Identify which cell holds the provided text, then report its [x, y] central coordinate. 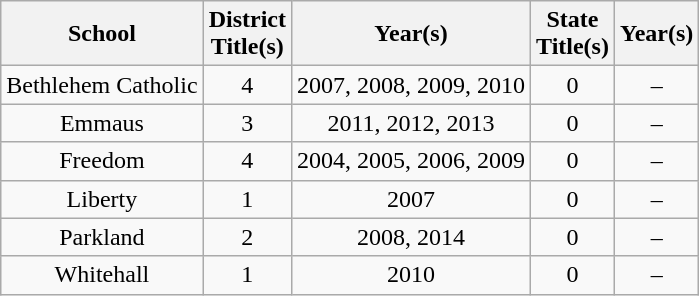
2 [247, 237]
Bethlehem Catholic [102, 85]
School [102, 34]
2008, 2014 [410, 237]
Emmaus [102, 123]
Whitehall [102, 275]
2010 [410, 275]
StateTitle(s) [573, 34]
Liberty [102, 199]
DistrictTitle(s) [247, 34]
3 [247, 123]
Freedom [102, 161]
2007, 2008, 2009, 2010 [410, 85]
2004, 2005, 2006, 2009 [410, 161]
2011, 2012, 2013 [410, 123]
Parkland [102, 237]
2007 [410, 199]
